Find where the given text appears and provide that cell's center as [X, Y] coordinate. 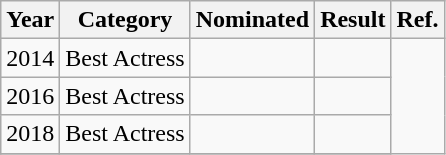
Nominated [252, 20]
Category [125, 20]
2016 [30, 96]
Ref. [418, 20]
Year [30, 20]
Result [353, 20]
2018 [30, 134]
2014 [30, 58]
